Pinpoint the cell where the given text exists, returning its [X, Y] midpoint coordinate. 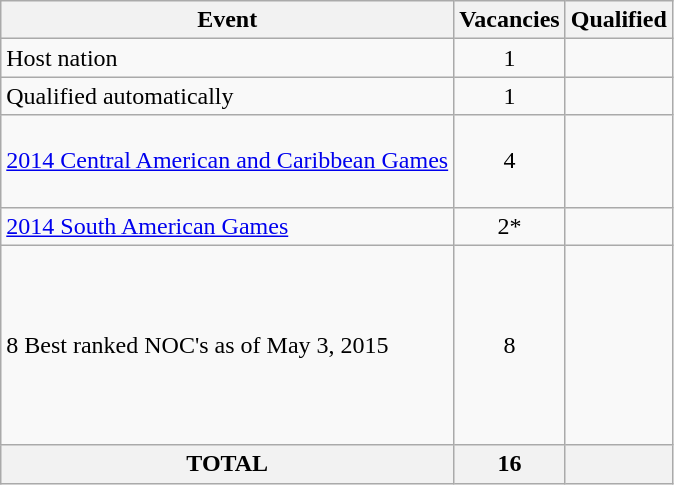
8 [510, 345]
2014 South American Games [228, 226]
Host nation [228, 58]
TOTAL [228, 464]
2014 Central American and Caribbean Games [228, 161]
Vacancies [510, 20]
16 [510, 464]
4 [510, 161]
Event [228, 20]
2* [510, 226]
Qualified automatically [228, 96]
Qualified [618, 20]
8 Best ranked NOC's as of May 3, 2015 [228, 345]
